Capture the cell that displays the provided text and extract its (x, y) central coordinate. 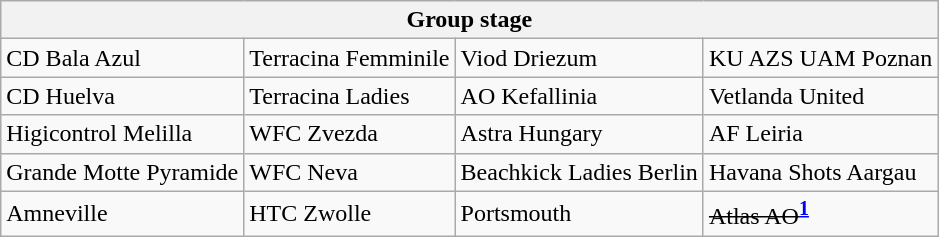
AF Leiria (820, 134)
Terracina Femminile (350, 58)
Grande Motte Pyramide (122, 172)
Beachkick Ladies Berlin (579, 172)
Group stage (470, 20)
Vetlanda United (820, 96)
HTC Zwolle (350, 214)
Terracina Ladies (350, 96)
Havana Shots Aargau (820, 172)
Atlas AO1 (820, 214)
WFC Neva (350, 172)
WFC Zvezda (350, 134)
KU AZS UAM Poznan (820, 58)
Viod Driezum (579, 58)
CD Bala Azul (122, 58)
Portsmouth (579, 214)
CD Huelva (122, 96)
AO Kefallinia (579, 96)
Amneville (122, 214)
Astra Hungary (579, 134)
Higicontrol Melilla (122, 134)
